Determine the [x, y] coordinate at the center of the cell enclosing the given text.  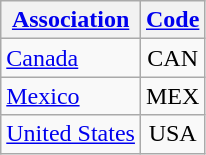
United States [71, 134]
Canada [71, 58]
USA [172, 134]
Code [172, 20]
Association [71, 20]
MEX [172, 96]
Mexico [71, 96]
CAN [172, 58]
